Capture the cell that displays the provided text and extract its (X, Y) central coordinate. 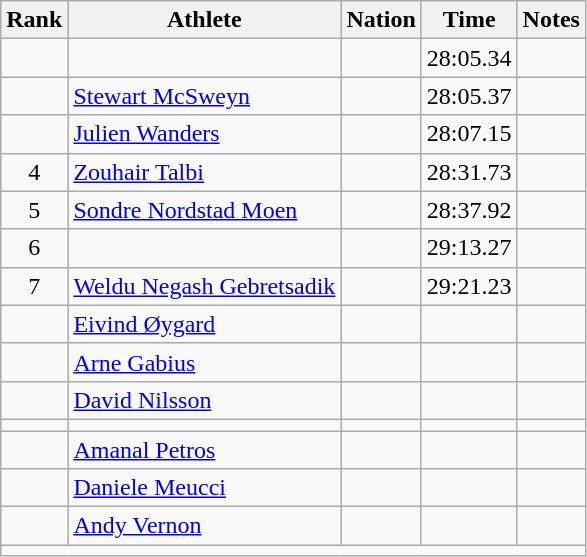
Stewart McSweyn (204, 96)
Notes (551, 20)
Julien Wanders (204, 134)
28:07.15 (469, 134)
7 (34, 286)
Eivind Øygard (204, 324)
Time (469, 20)
5 (34, 210)
29:21.23 (469, 286)
4 (34, 172)
6 (34, 248)
29:13.27 (469, 248)
Daniele Meucci (204, 488)
Nation (381, 20)
Athlete (204, 20)
Amanal Petros (204, 449)
Weldu Negash Gebretsadik (204, 286)
Zouhair Talbi (204, 172)
Arne Gabius (204, 362)
David Nilsson (204, 400)
28:05.34 (469, 58)
28:05.37 (469, 96)
Andy Vernon (204, 526)
Sondre Nordstad Moen (204, 210)
28:31.73 (469, 172)
28:37.92 (469, 210)
Rank (34, 20)
